Determine the (X, Y) coordinate at the center of the cell enclosing the given text.  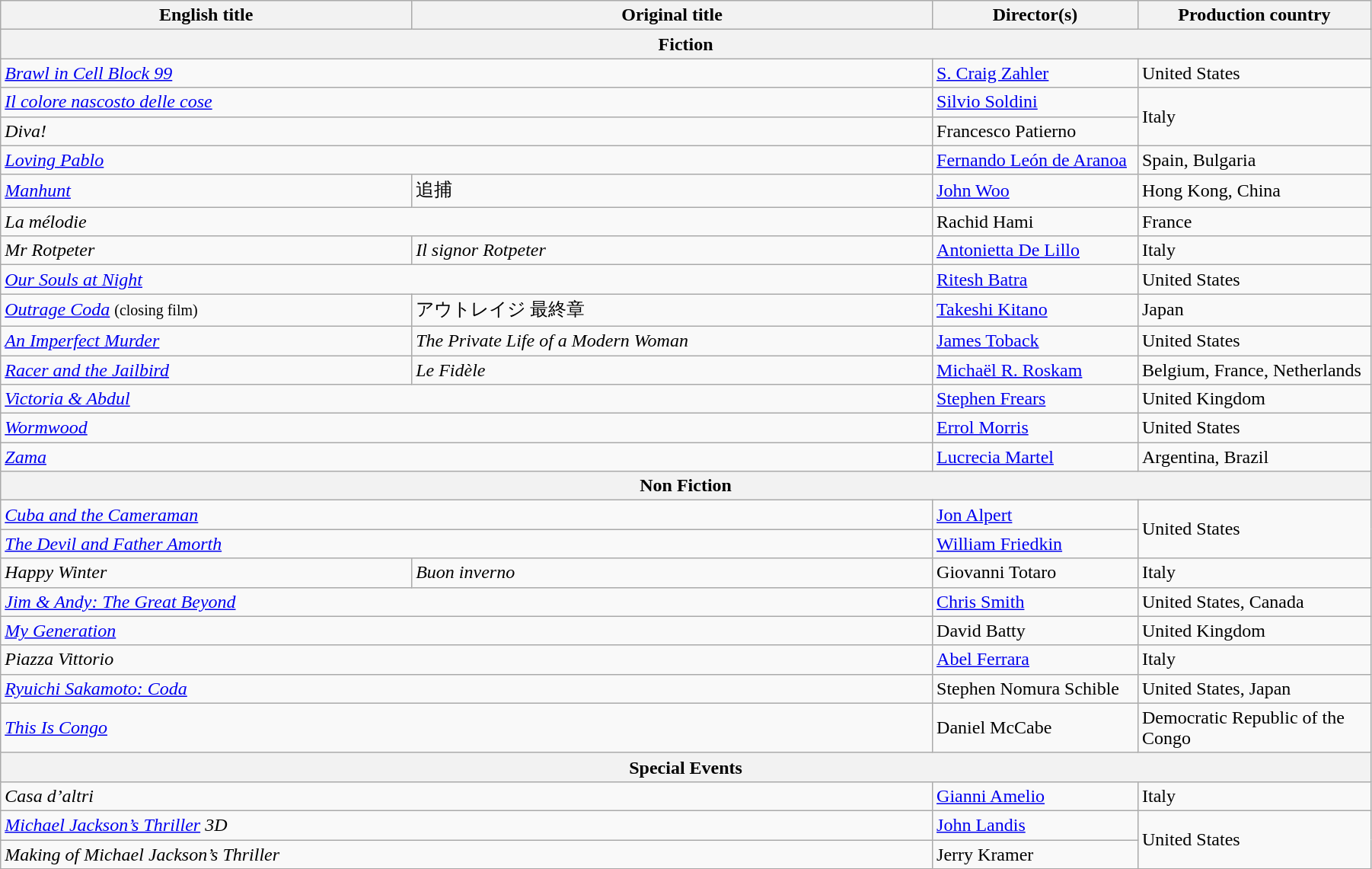
My Generation (467, 631)
Our Souls at Night (467, 280)
Jim & Andy: The Great Beyond (467, 602)
David Batty (1035, 631)
Il signor Rotpeter (672, 251)
Chris Smith (1035, 602)
Gianni Amelio (1035, 796)
Japan (1254, 311)
Fiction (686, 44)
Buon inverno (672, 573)
Brawl in Cell Block 99 (467, 73)
Democratic Republic of the Congo (1254, 728)
Happy Winter (206, 573)
Casa d’altri (467, 796)
Le Fidèle (672, 369)
United States, Canada (1254, 602)
Antonietta De Lillo (1035, 251)
United States, Japan (1254, 688)
La mélodie (467, 222)
Fernando León de Aranoa (1035, 160)
The Private Life of a Modern Woman (672, 340)
Hong Kong, China (1254, 190)
Jerry Kramer (1035, 854)
Silvio Soldini (1035, 102)
Mr Rotpeter (206, 251)
Loving Pablo (467, 160)
Takeshi Kitano (1035, 311)
S. Craig Zahler (1035, 73)
追捕 (672, 190)
James Toback (1035, 340)
Special Events (686, 767)
Giovanni Totaro (1035, 573)
Belgium, France, Netherlands (1254, 369)
Errol Morris (1035, 428)
Ritesh Batra (1035, 280)
An Imperfect Murder (206, 340)
Non Fiction (686, 486)
Rachid Hami (1035, 222)
Michael Jackson’s Thriller 3D (467, 825)
John Landis (1035, 825)
Production country (1254, 15)
Original title (672, 15)
Spain, Bulgaria (1254, 160)
Making of Michael Jackson’s Thriller (467, 854)
John Woo (1035, 190)
Victoria & Abdul (467, 399)
English title (206, 15)
Manhunt (206, 190)
アウトレイジ 最終章 (672, 311)
Director(s) (1035, 15)
Il colore nascosto delle cose (467, 102)
Argentina, Brazil (1254, 457)
Michaël R. Roskam (1035, 369)
Stephen Nomura Schible (1035, 688)
Abel Ferrara (1035, 660)
The Devil and Father Amorth (467, 544)
Zama (467, 457)
Stephen Frears (1035, 399)
Cuba and the Cameraman (467, 515)
France (1254, 222)
Piazza Vittorio (467, 660)
Diva! (467, 131)
This Is Congo (467, 728)
Racer and the Jailbird (206, 369)
Wormwood (467, 428)
Francesco Patierno (1035, 131)
Lucrecia Martel (1035, 457)
William Friedkin (1035, 544)
Jon Alpert (1035, 515)
Daniel McCabe (1035, 728)
Outrage Coda (closing film) (206, 311)
Ryuichi Sakamoto: Coda (467, 688)
